Scan for the cell matching the given text and deliver its (x, y) coordinate at center. 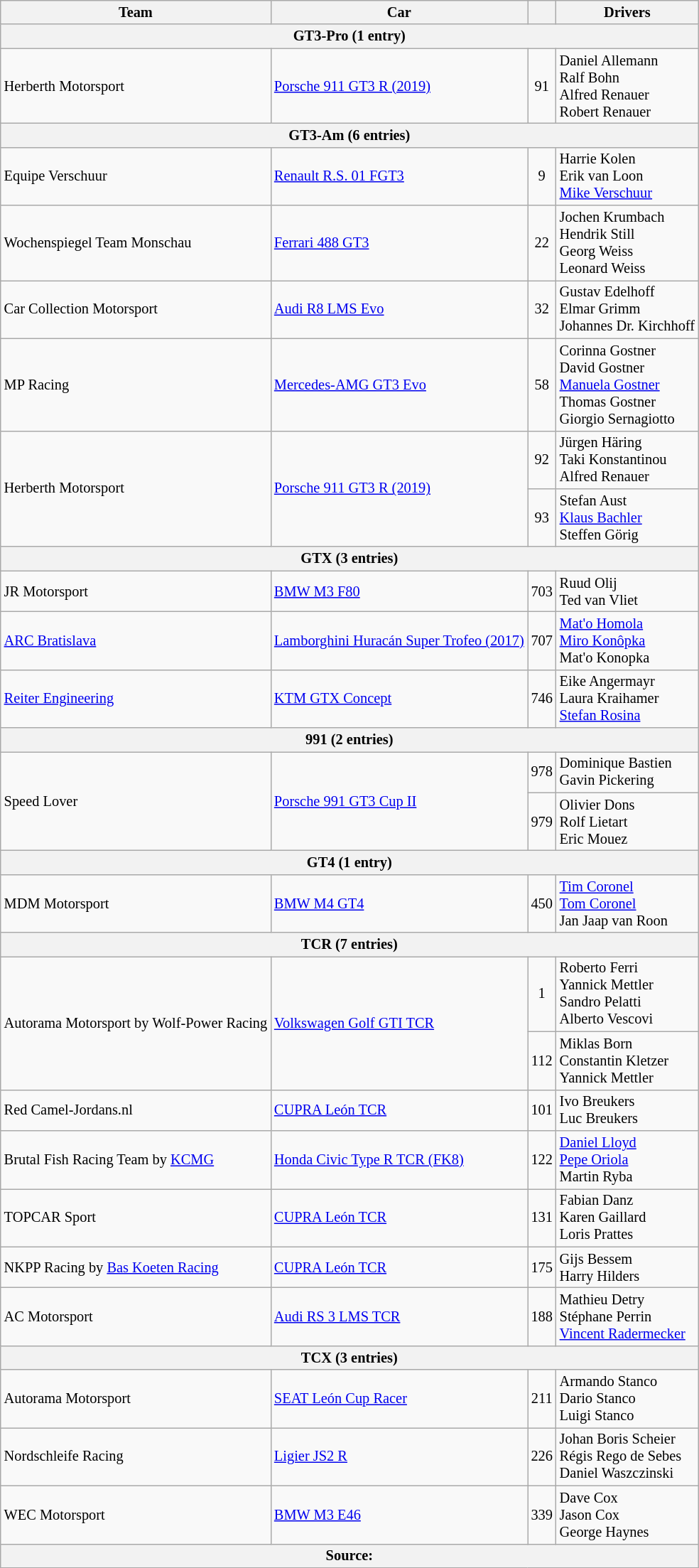
707 (542, 640)
91 (542, 86)
BMW M4 GT4 (399, 903)
Olivier Dons Rolf Lietart Eric Mouez (627, 822)
978 (542, 772)
MP Racing (136, 385)
JR Motorsport (136, 591)
339 (542, 1515)
131 (542, 1218)
GT3-Pro (1 entry) (349, 36)
92 (542, 460)
58 (542, 385)
Car (399, 12)
NKPP Racing by Bas Koeten Racing (136, 1267)
Audi RS 3 LMS TCR (399, 1316)
Daniel Allemann Ralf Bohn Alfred Renauer Robert Renauer (627, 86)
Tim Coronel Tom Coronel Jan Jaap van Roon (627, 903)
991 (2 entries) (349, 740)
Speed Lover (136, 800)
450 (542, 903)
Dominique Bastien Gavin Pickering (627, 772)
TOPCAR Sport (136, 1218)
Source: (349, 1556)
Jochen Krumbach Hendrik Still Georg Weiss Leonard Weiss (627, 243)
Audi R8 LMS Evo (399, 309)
Gustav Edelhoff Elmar Grimm Johannes Dr. Kirchhoff (627, 309)
112 (542, 1060)
Miklas Born Constantin Kletzer Yannick Mettler (627, 1060)
703 (542, 591)
AC Motorsport (136, 1316)
BMW M3 F80 (399, 591)
Eike Angermayr Laura Kraihamer Stefan Rosina (627, 699)
SEAT León Cup Racer (399, 1399)
226 (542, 1456)
Porsche 991 GT3 Cup II (399, 800)
BMW M3 E46 (399, 1515)
Mat'o Homola Miro Konôpka Mat'o Konopka (627, 640)
Corinna Gostner David Gostner Manuela Gostner Thomas Gostner Giorgio Sernagiotto (627, 385)
ARC Bratislava (136, 640)
Car Collection Motorsport (136, 309)
Team (136, 12)
Nordschleife Racing (136, 1456)
175 (542, 1267)
101 (542, 1110)
Equipe Verschuur (136, 176)
188 (542, 1316)
Brutal Fish Racing Team by KCMG (136, 1159)
211 (542, 1399)
Johan Boris Scheier Régis Rego de Sebes Daniel Waszczinski (627, 1456)
Volkswagen Golf GTI TCR (399, 1022)
32 (542, 309)
TCR (7 entries) (349, 945)
KTM GTX Concept (399, 699)
Stefan Aust Klaus Bachler Steffen Görig (627, 517)
Autorama Motorsport (136, 1399)
TCX (3 entries) (349, 1358)
Reiter Engineering (136, 699)
Dave Cox Jason Cox George Haynes (627, 1515)
Lamborghini Huracán Super Trofeo (2017) (399, 640)
Ferrari 488 GT3 (399, 243)
Harrie Kolen Erik van Loon Mike Verschuur (627, 176)
GT3-Am (6 entries) (349, 135)
Mercedes-AMG GT3 Evo (399, 385)
746 (542, 699)
979 (542, 822)
Ruud Olij Ted van Vliet (627, 591)
Daniel Lloyd Pepe Oriola Martin Ryba (627, 1159)
MDM Motorsport (136, 903)
9 (542, 176)
WEC Motorsport (136, 1515)
22 (542, 243)
93 (542, 517)
GTX (3 entries) (349, 559)
Armando Stanco Dario Stanco Luigi Stanco (627, 1399)
Gijs Bessem Harry Hilders (627, 1267)
Red Camel-Jordans.nl (136, 1110)
1 (542, 994)
Mathieu Detry Stéphane Perrin Vincent Radermecker (627, 1316)
Fabian Danz Karen Gaillard Loris Prattes (627, 1218)
Ivo Breukers Luc Breukers (627, 1110)
Ligier JS2 R (399, 1456)
Renault R.S. 01 FGT3 (399, 176)
122 (542, 1159)
Roberto Ferri Yannick Mettler Sandro Pelatti Alberto Vescovi (627, 994)
Jürgen Häring Taki Konstantinou Alfred Renauer (627, 460)
GT4 (1 entry) (349, 862)
Wochenspiegel Team Monschau (136, 243)
Honda Civic Type R TCR (FK8) (399, 1159)
Drivers (627, 12)
Autorama Motorsport by Wolf-Power Racing (136, 1022)
